From the cell containing the given text, extract its center point as [X, Y] coordinate. 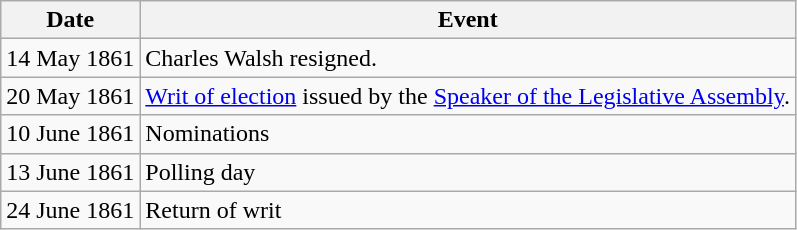
Nominations [468, 134]
Charles Walsh resigned. [468, 58]
Event [468, 20]
14 May 1861 [70, 58]
24 June 1861 [70, 210]
Return of writ [468, 210]
20 May 1861 [70, 96]
Date [70, 20]
Polling day [468, 172]
13 June 1861 [70, 172]
10 June 1861 [70, 134]
Writ of election issued by the Speaker of the Legislative Assembly. [468, 96]
